Pinpoint the cell where the given text exists, returning its (X, Y) midpoint coordinate. 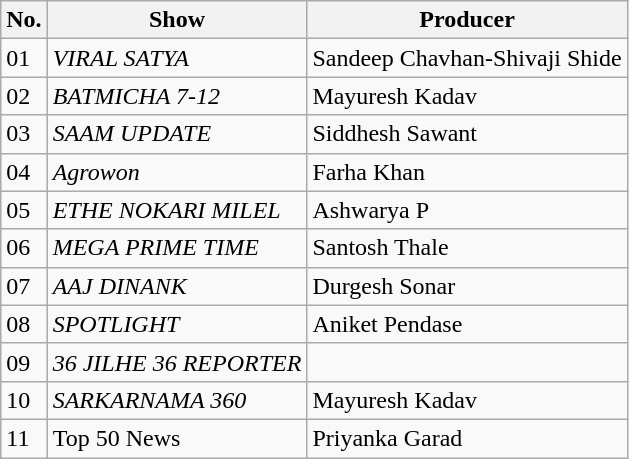
11 (24, 438)
Siddhesh Sawant (467, 134)
MEGA PRIME TIME (177, 248)
Farha Khan (467, 172)
Producer (467, 20)
06 (24, 248)
Priyanka Garad (467, 438)
01 (24, 58)
SARKARNAMA 360 (177, 400)
09 (24, 362)
Durgesh Sonar (467, 286)
Agrowon (177, 172)
08 (24, 324)
AAJ DINANK (177, 286)
ETHE NOKARI MILEL (177, 210)
03 (24, 134)
Sandeep Chavhan-Shivaji Shide (467, 58)
Top 50 News (177, 438)
SPOTLIGHT (177, 324)
02 (24, 96)
VIRAL SATYA (177, 58)
BATMICHA 7-12 (177, 96)
10 (24, 400)
36 JILHE 36 REPORTER (177, 362)
No. (24, 20)
Ashwarya P (467, 210)
04 (24, 172)
Aniket Pendase (467, 324)
SAAM UPDATE (177, 134)
Show (177, 20)
07 (24, 286)
05 (24, 210)
Santosh Thale (467, 248)
